Locate the cell with the specified text and output its (x, y) center coordinate. 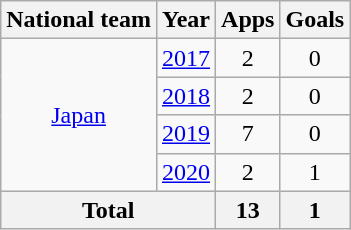
2020 (186, 172)
Total (108, 210)
Year (186, 20)
2018 (186, 96)
7 (248, 134)
Goals (315, 20)
Apps (248, 20)
2019 (186, 134)
2017 (186, 58)
National team (79, 20)
13 (248, 210)
Japan (79, 115)
